Scan for the cell matching the given text and deliver its [X, Y] coordinate at center. 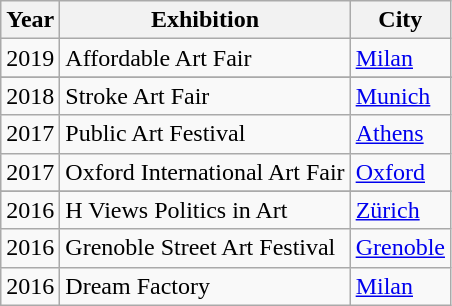
Zürich [400, 210]
Year [30, 20]
Exhibition [205, 20]
Grenoble [400, 248]
Oxford International Art Fair [205, 172]
Grenoble Street Art Festival [205, 248]
Dream Factory [205, 286]
Munich [400, 96]
2019 [30, 58]
2018 [30, 96]
Athens [400, 134]
Affordable Art Fair [205, 58]
Public Art Festival [205, 134]
Oxford [400, 172]
Stroke Art Fair [205, 96]
City [400, 20]
H Views Politics in Art [205, 210]
